Determine the (x, y) coordinate at the center of the cell enclosing the given text.  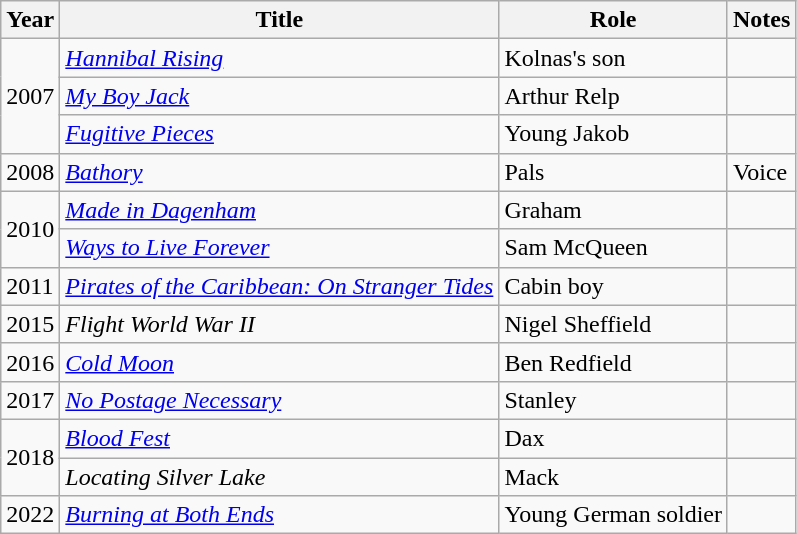
Kolnas's son (614, 58)
Hannibal Rising (280, 58)
Ways to Live Forever (280, 248)
Arthur Relp (614, 96)
Young Jakob (614, 134)
Pirates of the Caribbean: On Stranger Tides (280, 286)
2011 (30, 286)
Blood Fest (280, 438)
Voice (761, 172)
Pals (614, 172)
2010 (30, 229)
2022 (30, 515)
Year (30, 20)
Notes (761, 20)
Dax (614, 438)
2015 (30, 324)
2007 (30, 96)
Burning at Both Ends (280, 515)
2016 (30, 362)
Bathory (280, 172)
Role (614, 20)
2018 (30, 457)
Stanley (614, 400)
Cabin boy (614, 286)
Graham (614, 210)
My Boy Jack (280, 96)
2017 (30, 400)
Ben Redfield (614, 362)
Cold Moon (280, 362)
2008 (30, 172)
Locating Silver Lake (280, 477)
No Postage Necessary (280, 400)
Mack (614, 477)
Made in Dagenham (280, 210)
Title (280, 20)
Nigel Sheffield (614, 324)
Flight World War II (280, 324)
Sam McQueen (614, 248)
Young German soldier (614, 515)
Fugitive Pieces (280, 134)
